Return [x, y] of the center of cell containing provided text 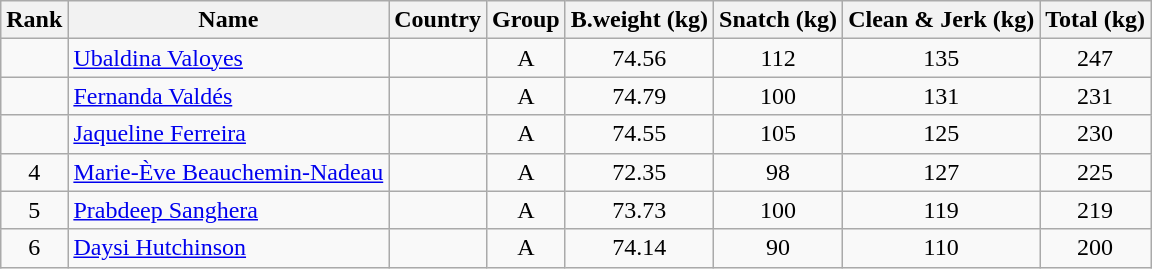
219 [1096, 210]
Prabdeep Sanghera [228, 210]
135 [942, 58]
112 [778, 58]
105 [778, 134]
127 [942, 172]
73.73 [639, 210]
225 [1096, 172]
119 [942, 210]
230 [1096, 134]
110 [942, 248]
98 [778, 172]
Name [228, 20]
Jaqueline Ferreira [228, 134]
Snatch (kg) [778, 20]
4 [34, 172]
Clean & Jerk (kg) [942, 20]
131 [942, 96]
Total (kg) [1096, 20]
Rank [34, 20]
74.56 [639, 58]
Ubaldina Valoyes [228, 58]
90 [778, 248]
5 [34, 210]
74.14 [639, 248]
74.55 [639, 134]
Daysi Hutchinson [228, 248]
125 [942, 134]
Group [526, 20]
B.weight (kg) [639, 20]
Marie-Ève Beauchemin-Nadeau [228, 172]
Country [438, 20]
247 [1096, 58]
72.35 [639, 172]
231 [1096, 96]
200 [1096, 248]
6 [34, 248]
Fernanda Valdés [228, 96]
74.79 [639, 96]
